Search for the cell housing the specified text and yield its [X, Y] center coordinate. 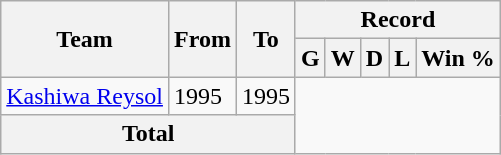
To [266, 39]
From [202, 39]
G [310, 58]
Kashiwa Reysol [85, 96]
Total [148, 134]
W [342, 58]
Team [85, 39]
D [374, 58]
L [402, 58]
Record [398, 20]
Win % [458, 58]
